Find where the given text appears and provide that cell's center as (X, Y) coordinate. 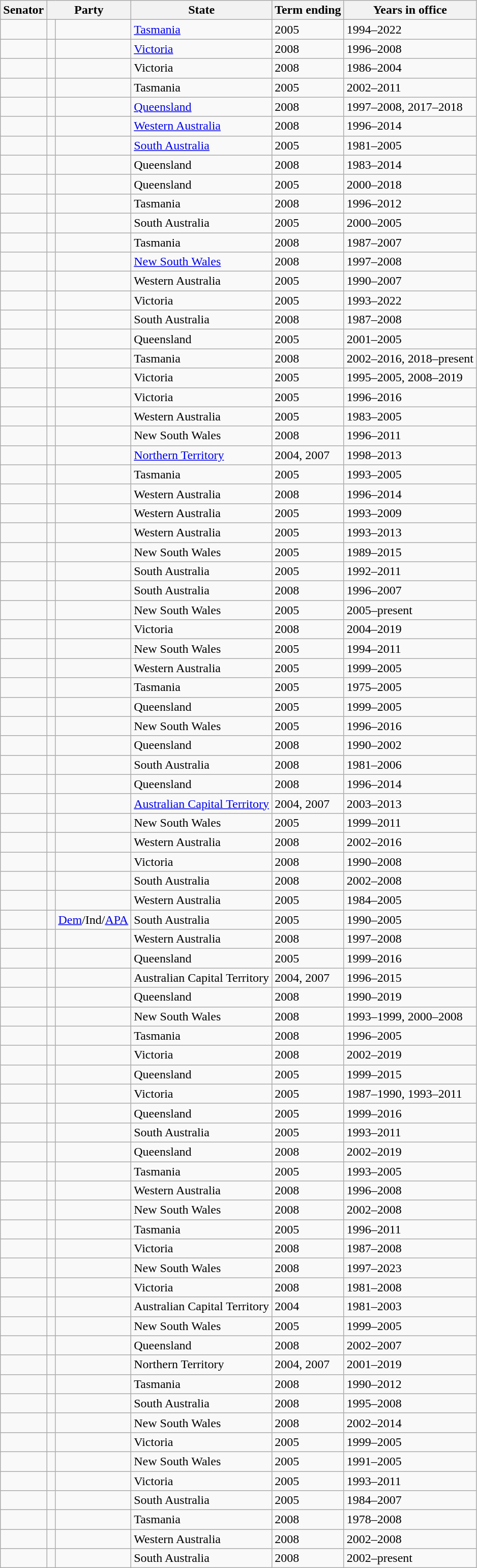
1989–2015 (410, 552)
1981–2008 (410, 1287)
1978–2008 (410, 1520)
1994–2011 (410, 649)
1983–2014 (410, 165)
1975–2005 (410, 687)
1993–2022 (410, 300)
2000–2018 (410, 184)
State (201, 10)
1984–2007 (410, 1500)
2002–2007 (410, 1345)
1983–2005 (410, 416)
1993–2013 (410, 532)
1990–2007 (410, 281)
2002–2011 (410, 87)
1996–2007 (410, 591)
1994–2022 (410, 29)
1992–2011 (410, 571)
1990–2005 (410, 920)
1995–2005, 2008–2019 (410, 378)
2001–2019 (410, 1365)
1987–1990, 1993–2011 (410, 1094)
2003–2013 (410, 803)
2004 (308, 1307)
Senator (23, 10)
1981–2005 (410, 145)
2004–2019 (410, 629)
2002–2016, 2018–present (410, 358)
2000–2005 (410, 223)
1984–2005 (410, 900)
1997–2023 (410, 1268)
1991–2005 (410, 1461)
1999–2011 (410, 823)
2002–2014 (410, 1423)
1987–2007 (410, 243)
1996–2012 (410, 203)
Party (89, 10)
1981–2006 (410, 765)
1990–2002 (410, 745)
1997–2008, 2017–2018 (410, 107)
1990–2019 (410, 997)
2002–present (410, 1558)
1993–2009 (410, 513)
Dem/Ind/APA (94, 920)
2002–2016 (410, 842)
1996–2005 (410, 1036)
1986–2004 (410, 68)
2005–present (410, 610)
1990–2012 (410, 1384)
1993–1999, 2000–2008 (410, 1016)
1995–2008 (410, 1403)
Years in office (410, 10)
1998–2013 (410, 455)
2001–2005 (410, 339)
1981–2003 (410, 1307)
Term ending (308, 10)
1999–2015 (410, 1074)
1996–2015 (410, 978)
1990–2008 (410, 862)
